Search for the cell housing the specified text and yield its (x, y) center coordinate. 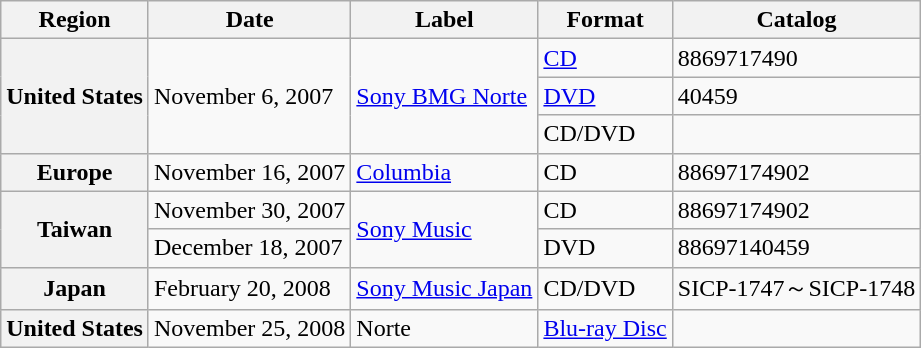
December 18, 2007 (249, 248)
Label (444, 20)
Format (605, 20)
November 16, 2007 (249, 172)
Date (249, 20)
Taiwan (75, 229)
Blu-ray Disc (605, 329)
Norte (444, 329)
November 30, 2007 (249, 210)
November 25, 2008 (249, 329)
Catalog (796, 20)
8869717490 (796, 58)
SICP-1747～SICP-1748 (796, 288)
40459 (796, 96)
Columbia (444, 172)
Region (75, 20)
Europe (75, 172)
Japan (75, 288)
November 6, 2007 (249, 96)
February 20, 2008 (249, 288)
Sony Music (444, 229)
Sony Music Japan (444, 288)
Sony BMG Norte (444, 96)
88697140459 (796, 248)
